Return the [X, Y] coordinate for the center point of the cell that contains the specified text.  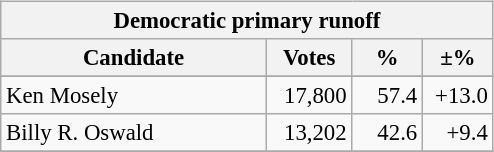
17,800 [309, 96]
13,202 [309, 133]
Ken Mosely [134, 96]
% [388, 58]
Candidate [134, 58]
+9.4 [458, 133]
±% [458, 58]
42.6 [388, 133]
+13.0 [458, 96]
Billy R. Oswald [134, 133]
Votes [309, 58]
57.4 [388, 96]
Democratic primary runoff [247, 21]
